Detect which cell encompasses the target text, then output its (X, Y) center coordinate. 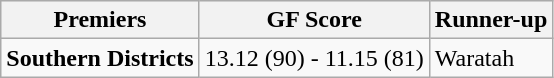
Southern Districts (100, 58)
Premiers (100, 20)
13.12 (90) - 11.15 (81) (314, 58)
Runner-up (491, 20)
GF Score (314, 20)
Waratah (491, 58)
